Extract the (X, Y) coordinate from the center of the cell holding the provided text.  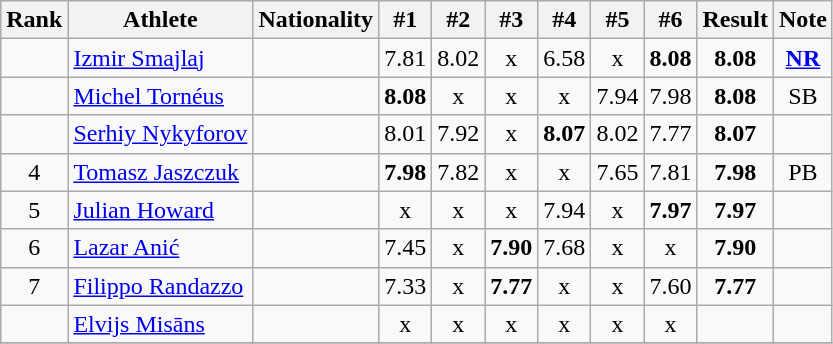
Note (802, 20)
7.92 (458, 134)
SB (802, 96)
7.65 (618, 172)
#6 (670, 20)
Michel Tornéus (160, 96)
Lazar Anić (160, 248)
#4 (564, 20)
PB (802, 172)
Result (735, 20)
Nationality (316, 20)
4 (34, 172)
Julian Howard (160, 210)
6 (34, 248)
5 (34, 210)
#2 (458, 20)
Izmir Smajlaj (160, 58)
7.82 (458, 172)
NR (802, 58)
Filippo Randazzo (160, 286)
7 (34, 286)
Elvijs Misāns (160, 324)
8.01 (406, 134)
7.33 (406, 286)
#1 (406, 20)
#3 (512, 20)
Tomasz Jaszczuk (160, 172)
7.60 (670, 286)
Rank (34, 20)
7.68 (564, 248)
Serhiy Nykyforov (160, 134)
7.45 (406, 248)
6.58 (564, 58)
Athlete (160, 20)
#5 (618, 20)
